For the text-containing cell, return its midpoint in (X, Y) coordinate format. 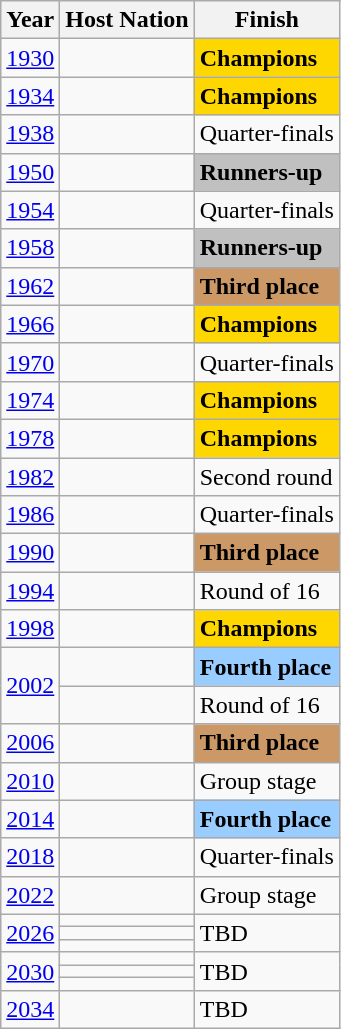
2026 (30, 933)
2002 (30, 686)
1938 (30, 134)
1970 (30, 362)
2018 (30, 857)
1962 (30, 286)
Second round (266, 477)
1990 (30, 553)
2014 (30, 819)
1950 (30, 172)
2030 (30, 971)
1934 (30, 96)
2034 (30, 1009)
1994 (30, 591)
Host Nation (127, 20)
1986 (30, 515)
1982 (30, 477)
2006 (30, 743)
1958 (30, 248)
2010 (30, 781)
1978 (30, 438)
1974 (30, 400)
2022 (30, 895)
Finish (266, 20)
1998 (30, 629)
1966 (30, 324)
Year (30, 20)
1954 (30, 210)
1930 (30, 58)
